Detect which cell encompasses the target text, then output its (X, Y) center coordinate. 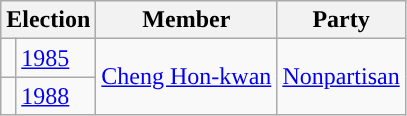
1988 (56, 96)
Nonpartisan (341, 77)
Election (48, 20)
Cheng Hon-kwan (186, 77)
1985 (56, 58)
Member (186, 20)
Party (341, 20)
